For the text-containing cell, return its midpoint in (X, Y) coordinate format. 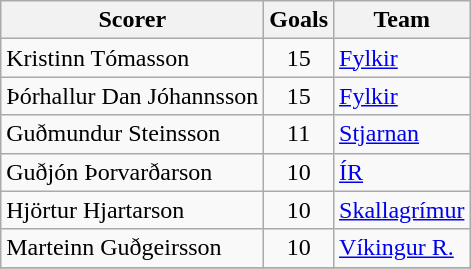
Skallagrímur (402, 210)
Víkingur R. (402, 248)
Hjörtur Hjartarson (132, 210)
Marteinn Guðgeirsson (132, 248)
Guðjón Þorvarðarson (132, 172)
Guðmundur Steinsson (132, 134)
Kristinn Tómasson (132, 58)
Scorer (132, 20)
ÍR (402, 172)
Þórhallur Dan Jóhannsson (132, 96)
Team (402, 20)
Stjarnan (402, 134)
11 (299, 134)
Goals (299, 20)
